Find where the given text appears and provide that cell's center as [X, Y] coordinate. 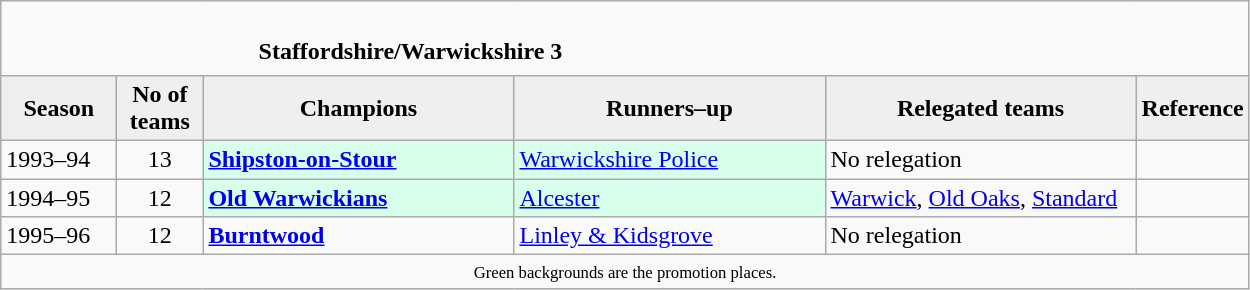
Green backgrounds are the promotion places. [626, 272]
Relegated teams [980, 108]
Warwickshire Police [670, 159]
Warwick, Old Oaks, Standard [980, 197]
Season [59, 108]
Alcester [670, 197]
Champions [358, 108]
1995–96 [59, 236]
Runners–up [670, 108]
1993–94 [59, 159]
Burntwood [358, 236]
Linley & Kidsgrove [670, 236]
Old Warwickians [358, 197]
13 [160, 159]
Shipston-on-Stour [358, 159]
Reference [1192, 108]
1994–95 [59, 197]
No of teams [160, 108]
